Pinpoint the cell where the given text exists, returning its [X, Y] midpoint coordinate. 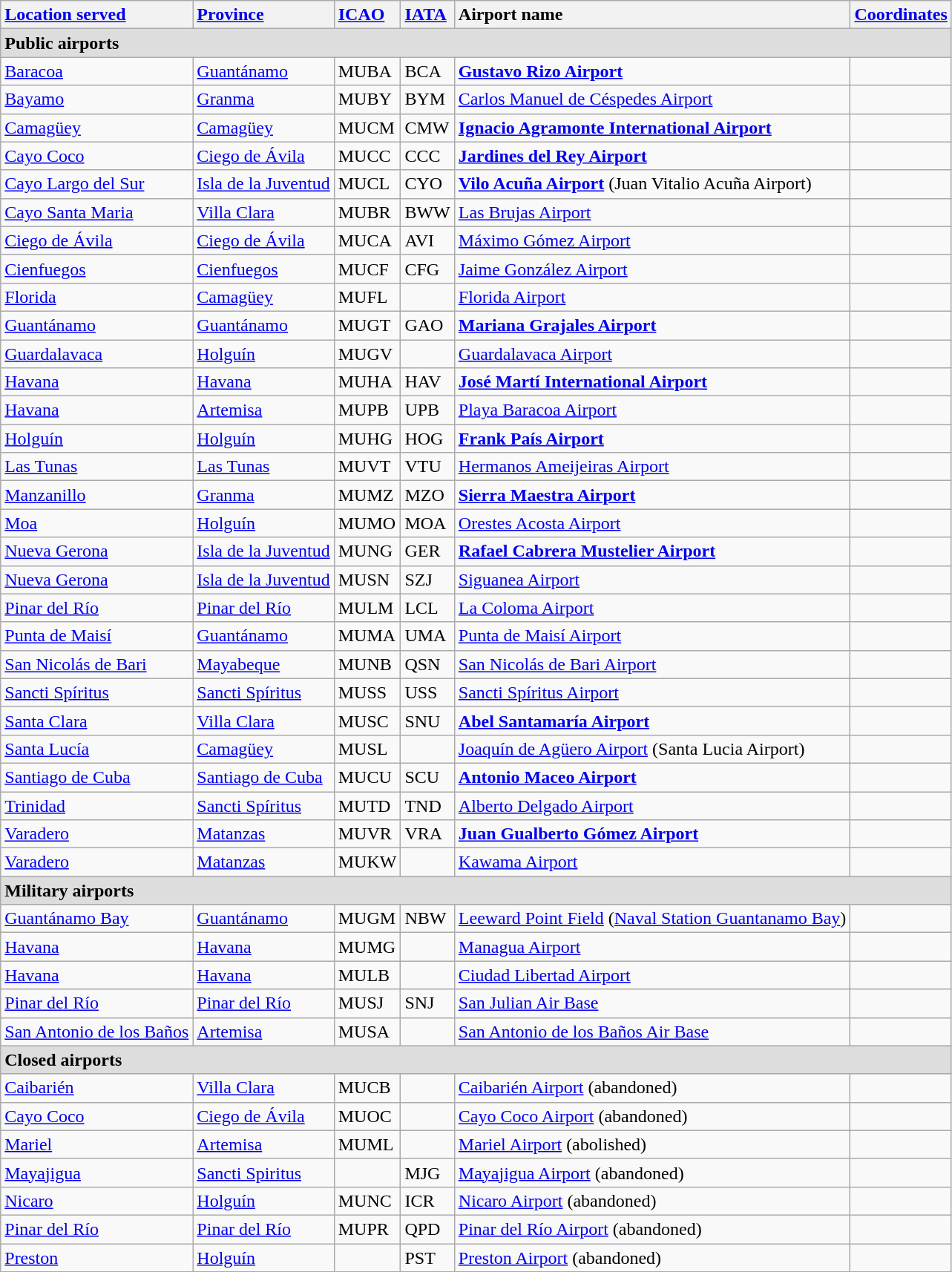
Nicaro Airport (abandoned) [652, 1201]
MUGT [367, 325]
Guantánamo Bay [96, 919]
MUVR [367, 834]
MUHA [367, 382]
LCL [427, 608]
Punta de Maisí Airport [652, 636]
Sierra Maestra Airport [652, 495]
San Julian Air Base [652, 1003]
Mayajigua [96, 1173]
Vilo Acuña Airport (Juan Vitalio Acuña Airport) [652, 184]
Nicaro [96, 1201]
Bayamo [96, 99]
Carlos Manuel de Céspedes Airport [652, 99]
Cayo Santa Maria [96, 212]
Province [263, 15]
Frank País Airport [652, 439]
Gustavo Rizo Airport [652, 71]
CCC [427, 156]
IATA [427, 15]
MUNG [367, 551]
MUBA [367, 71]
Mayajigua Airport (abandoned) [652, 1173]
Alberto Delgado Airport [652, 805]
MULB [367, 975]
Military airports [476, 891]
Hermanos Ameijeiras Airport [652, 467]
CYO [427, 184]
Mariana Grajales Airport [652, 325]
MUCF [367, 269]
MUCC [367, 156]
MUCA [367, 240]
MUCB [367, 1088]
MULM [367, 608]
Leeward Point Field (Naval Station Guantanamo Bay) [652, 919]
ICR [427, 1201]
UPB [427, 410]
MUSA [367, 1032]
MUSJ [367, 1003]
San Nicolás de Bari Airport [652, 664]
Caibarién [96, 1088]
MUMZ [367, 495]
SZJ [427, 580]
Mariel [96, 1144]
GER [427, 551]
Caibarién Airport (abandoned) [652, 1088]
BWW [427, 212]
AVI [427, 240]
MUSC [367, 721]
USS [427, 692]
La Coloma Airport [652, 608]
UMA [427, 636]
Kawama Airport [652, 862]
Sancti Spíritus Airport [652, 692]
Airport name [652, 15]
Preston [96, 1258]
San Antonio de los Baños Air Base [652, 1032]
MUML [367, 1144]
QSN [427, 664]
MUPB [367, 410]
CMW [427, 128]
Baracoa [96, 71]
Ciudad Libertad Airport [652, 975]
Orestes Acosta Airport [652, 523]
VRA [427, 834]
Jardines del Rey Airport [652, 156]
VTU [427, 467]
MUTD [367, 805]
MUSS [367, 692]
San Nicolás de Bari [96, 664]
Mayabeque [263, 664]
Siguanea Airport [652, 580]
BCA [427, 71]
MUCL [367, 184]
MUGM [367, 919]
MUSN [367, 580]
MUVT [367, 467]
HAV [427, 382]
MUOC [367, 1116]
Manzanillo [96, 495]
Coordinates [901, 15]
Las Brujas Airport [652, 212]
MUSL [367, 749]
Ignacio Agramonte International Airport [652, 128]
MOA [427, 523]
Florida Airport [652, 297]
MUBY [367, 99]
CFG [427, 269]
Sancti Spiritus [263, 1173]
Preston Airport (abandoned) [652, 1258]
Florida [96, 297]
MUPR [367, 1229]
MUNC [367, 1201]
HOG [427, 439]
Managua Airport [652, 947]
Cayo Coco Airport (abandoned) [652, 1116]
Máximo Gómez Airport [652, 240]
MUCU [367, 777]
Abel Santamaría Airport [652, 721]
Antonio Maceo Airport [652, 777]
Rafael Cabrera Mustelier Airport [652, 551]
Guardalavaca [96, 354]
Moa [96, 523]
Trinidad [96, 805]
MUMG [367, 947]
MUMA [367, 636]
MUGV [367, 354]
MUMO [367, 523]
NBW [427, 919]
José Martí International Airport [652, 382]
MUKW [367, 862]
Guardalavaca Airport [652, 354]
Juan Gualberto Gómez Airport [652, 834]
MJG [427, 1173]
PST [427, 1258]
Santa Lucía [96, 749]
SNU [427, 721]
Mariel Airport (abolished) [652, 1144]
Public airports [476, 43]
Punta de Maisí [96, 636]
GAO [427, 325]
SCU [427, 777]
Closed airports [476, 1060]
MUNB [367, 664]
TND [427, 805]
MUHG [367, 439]
Pinar del Río Airport (abandoned) [652, 1229]
MUBR [367, 212]
MUCM [367, 128]
ICAO [367, 15]
MUFL [367, 297]
Location served [96, 15]
Joaquín de Agüero Airport (Santa Lucia Airport) [652, 749]
Jaime González Airport [652, 269]
Playa Baracoa Airport [652, 410]
QPD [427, 1229]
SNJ [427, 1003]
BYM [427, 99]
San Antonio de los Baños [96, 1032]
Santa Clara [96, 721]
Cayo Largo del Sur [96, 184]
MZO [427, 495]
